Pinpoint the cell where the given text exists, returning its [X, Y] midpoint coordinate. 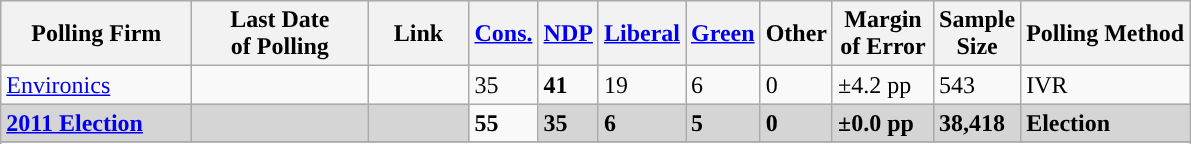
Cons. [504, 34]
±0.0 pp [882, 123]
Other [796, 34]
Election [1106, 123]
NDP [568, 34]
Liberal [642, 34]
19 [642, 85]
55 [504, 123]
Polling Firm [96, 34]
543 [978, 85]
SampleSize [978, 34]
Marginof Error [882, 34]
2011 Election [96, 123]
±4.2 pp [882, 85]
Polling Method [1106, 34]
38,418 [978, 123]
Green [724, 34]
IVR [1106, 85]
Environics [96, 85]
41 [568, 85]
5 [724, 123]
Last Dateof Polling [280, 34]
Link [418, 34]
